Find where the given text appears and provide that cell's center as (X, Y) coordinate. 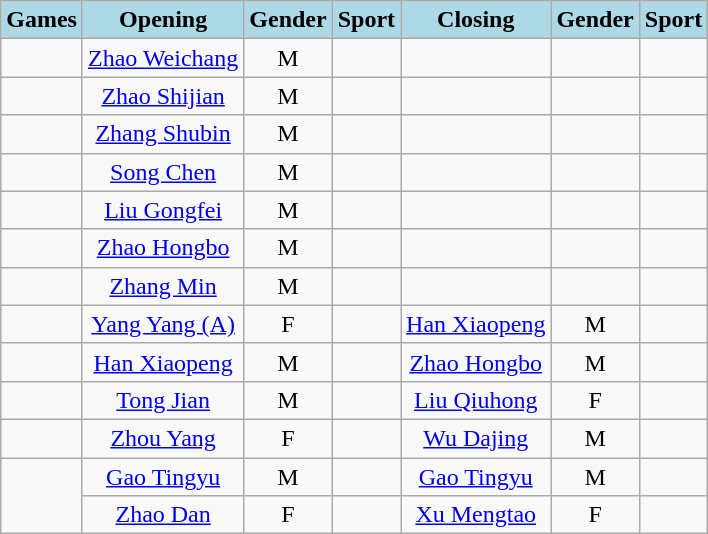
Zhao Shijian (162, 96)
Zhao Weichang (162, 58)
Zhao Dan (162, 515)
Zhang Min (162, 286)
Liu Qiuhong (476, 400)
Zhou Yang (162, 438)
Xu Mengtao (476, 515)
Closing (476, 20)
Games (42, 20)
Yang Yang (A) (162, 324)
Tong Jian (162, 400)
Opening (162, 20)
Zhang Shubin (162, 134)
Liu Gongfei (162, 210)
Song Chen (162, 172)
Wu Dajing (476, 438)
